Provide the (X, Y) coordinate of the cell's center where the given text is located.  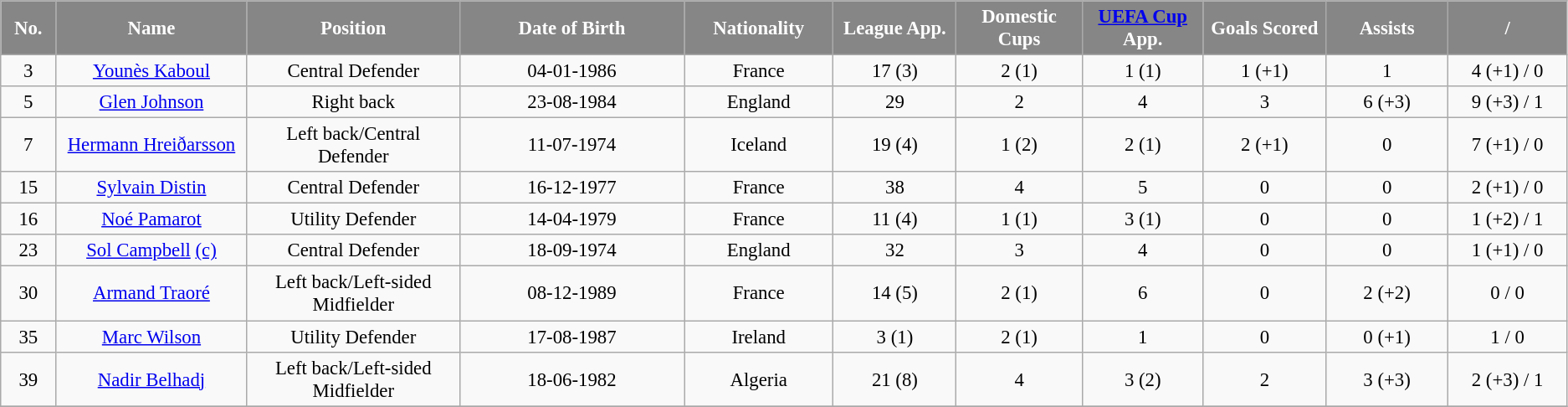
League App. (895, 28)
2 (+1) / 0 (1508, 188)
1 (+1) / 0 (1508, 250)
Name (151, 28)
Younès Kaboul (151, 71)
Noé Pamarot (151, 219)
7 (28, 146)
Sol Campbell (c) (151, 250)
17 (3) (895, 71)
14-04-1979 (571, 219)
16 (28, 219)
UEFA Cup App. (1143, 28)
Iceland (759, 146)
Sylvain Distin (151, 188)
Glen Johnson (151, 102)
16-12-1977 (571, 188)
Domestic Cups (1019, 28)
14 (5) (895, 293)
Ireland (759, 337)
Assists (1387, 28)
2 (+1) (1264, 146)
1 / 0 (1508, 337)
18-09-1974 (571, 250)
Nationality (759, 28)
0 (+1) (1387, 337)
Left back/Central Defender (353, 146)
6 (1143, 293)
Position (353, 28)
2 (+2) (1387, 293)
3 (2) (1143, 379)
0 / 0 (1508, 293)
Date of Birth (571, 28)
19 (4) (895, 146)
Goals Scored (1264, 28)
6 (+3) (1387, 102)
11-07-1974 (571, 146)
2 (+3) / 1 (1508, 379)
3 (+3) (1387, 379)
Right back (353, 102)
No. (28, 28)
4 (+1) / 0 (1508, 71)
32 (895, 250)
04-01-1986 (571, 71)
1 (+1) (1264, 71)
39 (28, 379)
18-06-1982 (571, 379)
Hermann Hreiðarsson (151, 146)
17-08-1987 (571, 337)
08-12-1989 (571, 293)
Armand Traoré (151, 293)
29 (895, 102)
7 (+1) / 0 (1508, 146)
11 (4) (895, 219)
Nadir Belhadj (151, 379)
21 (8) (895, 379)
9 (+3) / 1 (1508, 102)
Marc Wilson (151, 337)
Algeria (759, 379)
/ (1508, 28)
38 (895, 188)
1 (+2) / 1 (1508, 219)
15 (28, 188)
23 (28, 250)
1 (2) (1019, 146)
35 (28, 337)
30 (28, 293)
23-08-1984 (571, 102)
